Scan for the cell matching the given text and deliver its (x, y) coordinate at center. 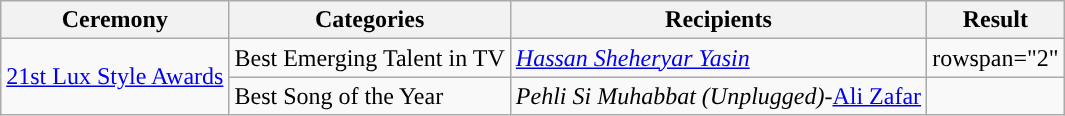
Recipients (718, 20)
Best Emerging Talent in TV (370, 58)
21st Lux Style Awards (115, 77)
Result (996, 20)
Best Song of the Year (370, 96)
Ceremony (115, 20)
Categories (370, 20)
Hassan Sheheryar Yasin (718, 58)
rowspan="2" (996, 58)
Pehli Si Muhabbat (Unplugged)-Ali Zafar (718, 96)
